Identify which cell holds the provided text, then report its (X, Y) central coordinate. 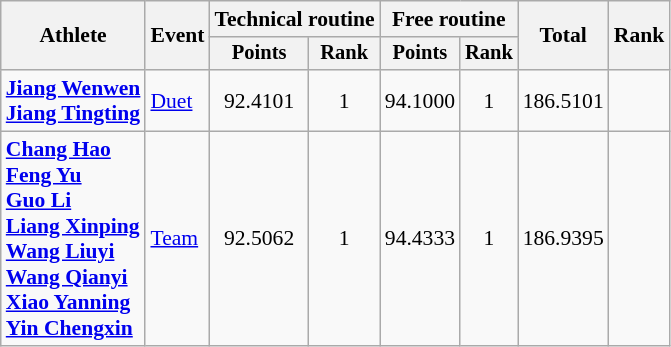
Chang HaoFeng YuGuo LiLiang XinpingWang LiuyiWang QianyiXiao YanningYin Chengxin (74, 239)
92.5062 (260, 239)
94.1000 (420, 100)
Jiang WenwenJiang Tingting (74, 100)
Event (177, 36)
Team (177, 239)
Free routine (449, 19)
Duet (177, 100)
Athlete (74, 36)
186.9395 (564, 239)
186.5101 (564, 100)
Technical routine (295, 19)
Total (564, 36)
94.4333 (420, 239)
92.4101 (260, 100)
